Identify which cell holds the provided text, then report its [X, Y] central coordinate. 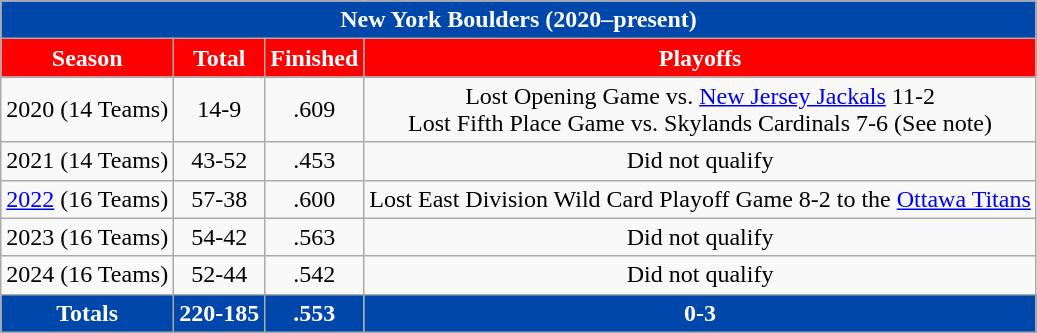
.600 [314, 199]
43-52 [220, 161]
.553 [314, 313]
Season [88, 58]
New York Boulders (2020–present) [519, 20]
2020 (14 Teams) [88, 110]
2024 (16 Teams) [88, 275]
.563 [314, 237]
Total [220, 58]
Finished [314, 58]
2023 (16 Teams) [88, 237]
Playoffs [700, 58]
52-44 [220, 275]
57-38 [220, 199]
Lost Opening Game vs. New Jersey Jackals 11-2 Lost Fifth Place Game vs. Skylands Cardinals 7-6 (See note) [700, 110]
.453 [314, 161]
2021 (14 Teams) [88, 161]
.542 [314, 275]
0-3 [700, 313]
Lost East Division Wild Card Playoff Game 8-2 to the Ottawa Titans [700, 199]
2022 (16 Teams) [88, 199]
220-185 [220, 313]
54-42 [220, 237]
.609 [314, 110]
Totals [88, 313]
14-9 [220, 110]
